Find where the given text appears and provide that cell's center as [x, y] coordinate. 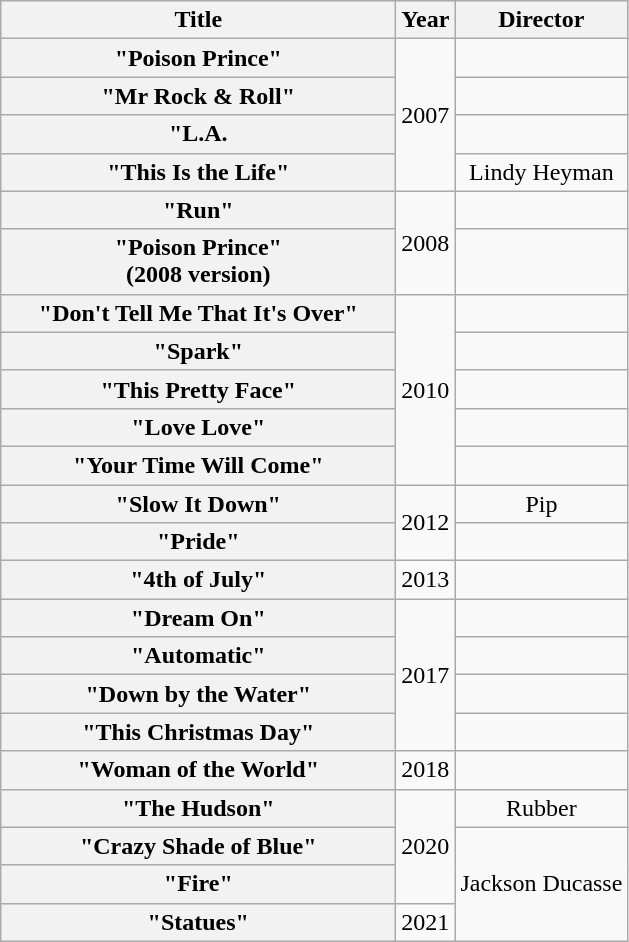
2020 [426, 846]
2018 [426, 770]
Jackson Ducasse [542, 884]
2013 [426, 580]
Pip [542, 503]
Title [198, 20]
"This Is the Life" [198, 172]
"This Pretty Face" [198, 389]
"Love Love" [198, 427]
"This Christmas Day" [198, 732]
"The Hudson" [198, 808]
Rubber [542, 808]
"Down by the Water" [198, 694]
2007 [426, 115]
"Woman of the World" [198, 770]
"Spark" [198, 351]
"Your Time Will Come" [198, 465]
"Statues" [198, 922]
2012 [426, 522]
"Don't Tell Me That It's Over" [198, 313]
"L.A. [198, 134]
Director [542, 20]
"Poison Prince" [198, 58]
2021 [426, 922]
"Automatic" [198, 656]
"Pride" [198, 542]
"Dream On" [198, 618]
"Fire" [198, 884]
Lindy Heyman [542, 172]
2008 [426, 242]
2010 [426, 389]
"4th of July" [198, 580]
"Poison Prince"(2008 version) [198, 262]
Year [426, 20]
"Slow It Down" [198, 503]
"Mr Rock & Roll" [198, 96]
2017 [426, 675]
"Crazy Shade of Blue" [198, 846]
"Run" [198, 210]
